Determine the (X, Y) coordinate at the center of the cell enclosing the given text.  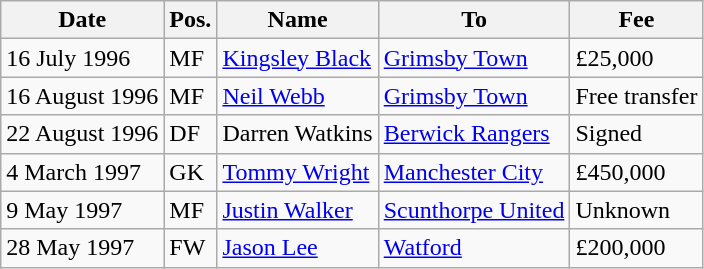
28 May 1997 (82, 248)
Pos. (190, 20)
Free transfer (636, 96)
To (474, 20)
Manchester City (474, 172)
Justin Walker (298, 210)
Tommy Wright (298, 172)
Fee (636, 20)
16 July 1996 (82, 58)
Neil Webb (298, 96)
£200,000 (636, 248)
Date (82, 20)
Darren Watkins (298, 134)
Watford (474, 248)
Unknown (636, 210)
16 August 1996 (82, 96)
22 August 1996 (82, 134)
Berwick Rangers (474, 134)
GK (190, 172)
Name (298, 20)
Signed (636, 134)
9 May 1997 (82, 210)
DF (190, 134)
£25,000 (636, 58)
Jason Lee (298, 248)
Scunthorpe United (474, 210)
FW (190, 248)
£450,000 (636, 172)
4 March 1997 (82, 172)
Kingsley Black (298, 58)
